Pinpoint the cell where the given text exists, returning its [X, Y] midpoint coordinate. 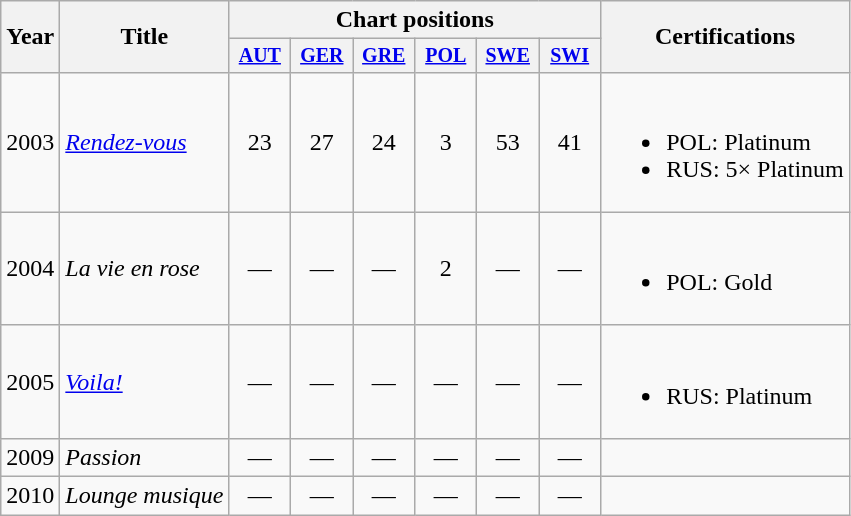
23 [260, 142]
La vie en rose [144, 268]
POL [446, 56]
3 [446, 142]
Rendez-vous [144, 142]
2010 [30, 496]
Year [30, 37]
AUT [260, 56]
SWI [570, 56]
SWE [508, 56]
41 [570, 142]
Title [144, 37]
2003 [30, 142]
2 [446, 268]
53 [508, 142]
POL: PlatinumRUS: 5× Platinum [726, 142]
Voila! [144, 382]
2009 [30, 457]
GER [322, 56]
RUS: Platinum [726, 382]
27 [322, 142]
2005 [30, 382]
Lounge musique [144, 496]
Passion [144, 457]
GRE [384, 56]
2004 [30, 268]
24 [384, 142]
POL: Gold [726, 268]
Certifications [726, 37]
Chart positions [415, 20]
